Pinpoint the cell where the given text exists, returning its (X, Y) midpoint coordinate. 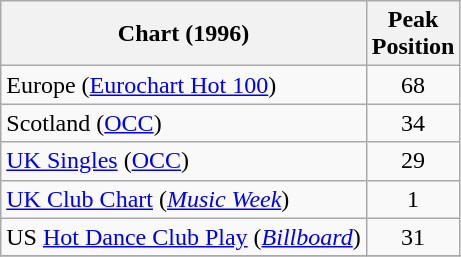
34 (413, 123)
29 (413, 161)
UK Singles (OCC) (184, 161)
Europe (Eurochart Hot 100) (184, 85)
Scotland (OCC) (184, 123)
1 (413, 199)
PeakPosition (413, 34)
Chart (1996) (184, 34)
31 (413, 237)
UK Club Chart (Music Week) (184, 199)
US Hot Dance Club Play (Billboard) (184, 237)
68 (413, 85)
